For the text-containing cell, return its midpoint in [x, y] coordinate format. 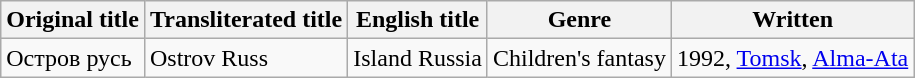
English title [418, 20]
Остров русь [73, 58]
Genre [579, 20]
Ostrov Russ [246, 58]
Original title [73, 20]
1992, Tomsk, Alma-Ata [792, 58]
Transliterated title [246, 20]
Children's fantasy [579, 58]
Written [792, 20]
Island Russia [418, 58]
